Determine the (X, Y) coordinate at the center of the cell enclosing the given text.  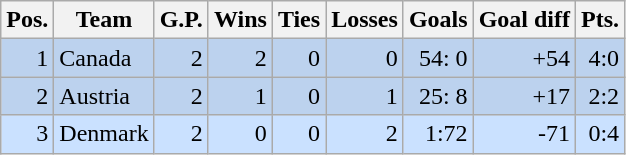
Losses (365, 20)
+17 (524, 96)
Ties (298, 20)
2:2 (600, 96)
+54 (524, 58)
Austria (104, 96)
3 (28, 134)
54: 0 (438, 58)
Denmark (104, 134)
Wins (240, 20)
Canada (104, 58)
Pos. (28, 20)
G.P. (181, 20)
1:72 (438, 134)
Goal diff (524, 20)
4:0 (600, 58)
Pts. (600, 20)
-71 (524, 134)
Goals (438, 20)
Team (104, 20)
25: 8 (438, 96)
0:4 (600, 134)
